Output the [x, y] coordinate of the center of the cell containing the given text.  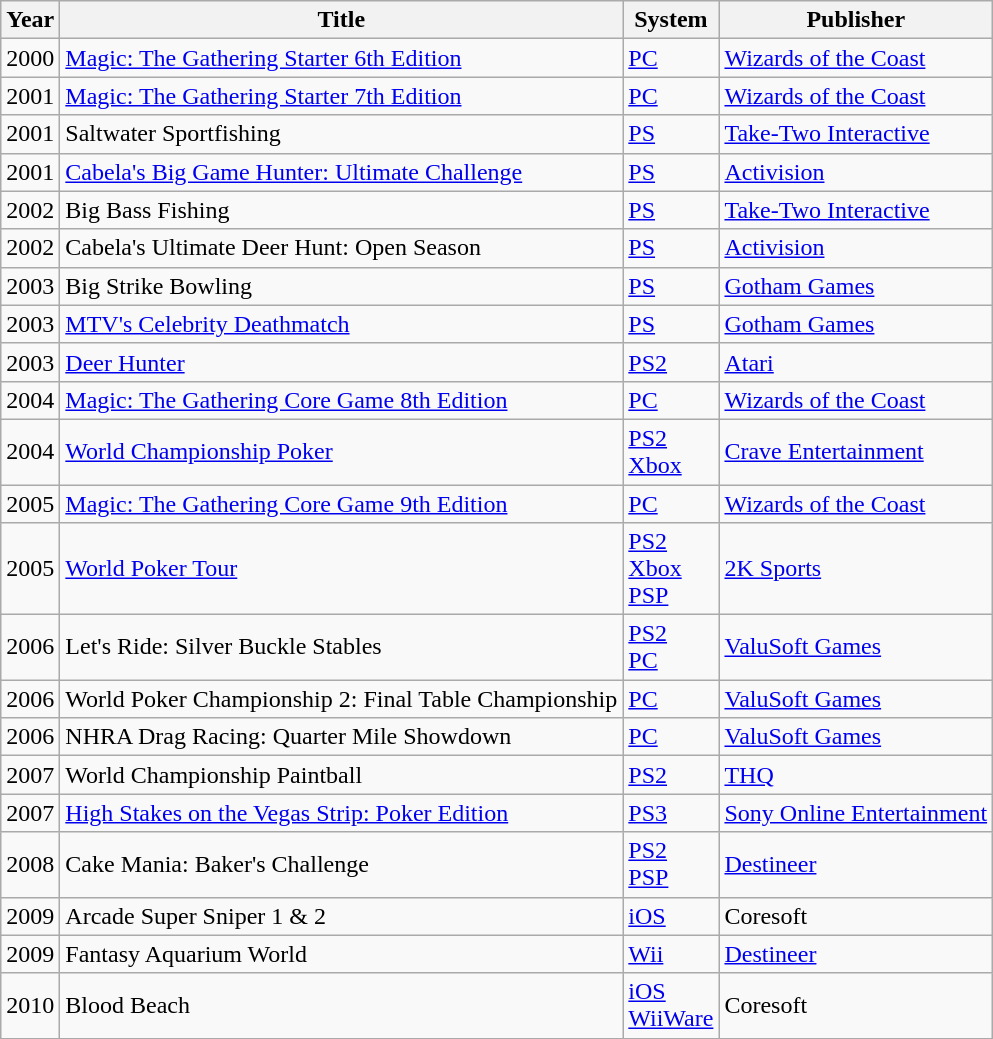
Magic: The Gathering Starter 6th Edition [342, 58]
System [671, 20]
Fantasy Aquarium World [342, 954]
Cabela's Big Game Hunter: Ultimate Challenge [342, 172]
Crave Entertainment [856, 452]
PS2Xbox [671, 452]
MTV's Celebrity Deathmatch [342, 324]
NHRA Drag Racing: Quarter Mile Showdown [342, 737]
Arcade Super Sniper 1 & 2 [342, 916]
PS3 [671, 813]
Atari [856, 362]
Magic: The Gathering Core Game 9th Edition [342, 503]
THQ [856, 775]
iOS [671, 916]
World Poker Championship 2: Final Table Championship [342, 699]
Big Strike Bowling [342, 286]
iOSWiiWare [671, 1006]
Magic: The Gathering Starter 7th Edition [342, 96]
Year [30, 20]
Sony Online Entertainment [856, 813]
High Stakes on the Vegas Strip: Poker Edition [342, 813]
2010 [30, 1006]
PS2PC [671, 648]
Publisher [856, 20]
World Championship Poker [342, 452]
Deer Hunter [342, 362]
World Championship Paintball [342, 775]
Wii [671, 954]
World Poker Tour [342, 569]
Saltwater Sportfishing [342, 134]
Cake Mania: Baker's Challenge [342, 864]
Magic: The Gathering Core Game 8th Edition [342, 400]
2K Sports [856, 569]
Blood Beach [342, 1006]
2008 [30, 864]
PS2XboxPSP [671, 569]
Cabela's Ultimate Deer Hunt: Open Season [342, 248]
2000 [30, 58]
Big Bass Fishing [342, 210]
PS2PSP [671, 864]
Title [342, 20]
Let's Ride: Silver Buckle Stables [342, 648]
